Scan for the cell matching the given text and deliver its (X, Y) coordinate at center. 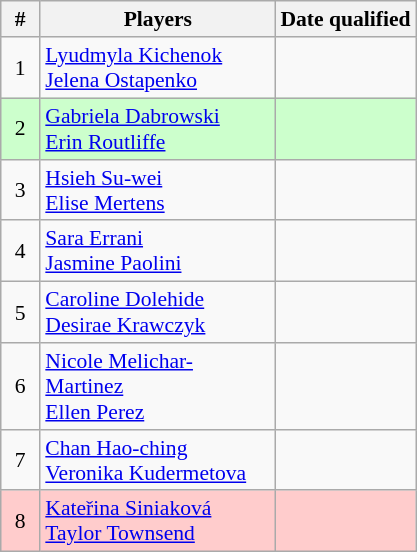
6 (20, 386)
8 (20, 520)
5 (20, 312)
Sara Errani Jasmine Paolini (158, 250)
1 (20, 68)
Nicole Melichar-Martinez Ellen Perez (158, 386)
Lyudmyla Kichenok Jelena Ostapenko (158, 68)
7 (20, 460)
Caroline Dolehide Desirae Krawczyk (158, 312)
# (20, 19)
Hsieh Su-wei Elise Mertens (158, 190)
Kateřina Siniaková Taylor Townsend (158, 520)
2 (20, 128)
3 (20, 190)
Gabriela Dabrowski Erin Routliffe (158, 128)
Players (158, 19)
Date qualified (345, 19)
Chan Hao-ching Veronika Kudermetova (158, 460)
4 (20, 250)
